From the cell containing the given text, extract its center point as [X, Y] coordinate. 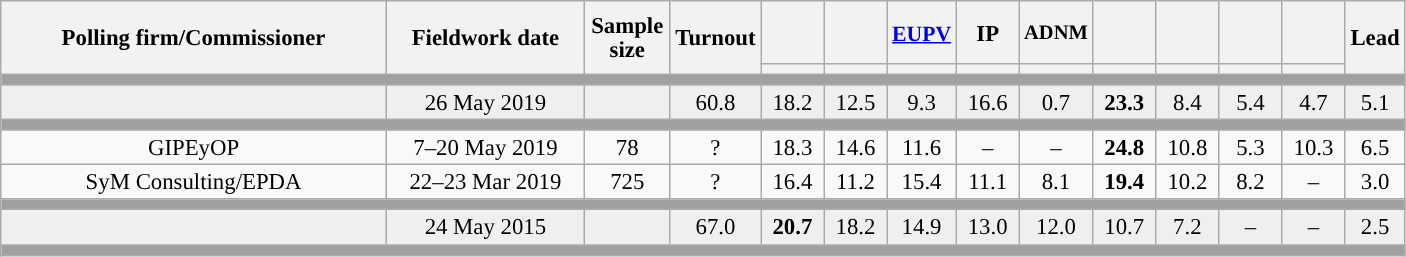
5.1 [1375, 102]
22–23 Mar 2019 [485, 182]
5.4 [1250, 102]
11.6 [922, 148]
9.3 [922, 102]
10.7 [1124, 228]
78 [627, 148]
8.4 [1188, 102]
15.4 [922, 182]
26 May 2019 [485, 102]
EUPV [922, 32]
SyM Consulting/EPDA [194, 182]
13.0 [988, 228]
20.7 [792, 228]
3.0 [1375, 182]
Turnout [716, 38]
12.0 [1056, 228]
7–20 May 2019 [485, 148]
0.7 [1056, 102]
4.7 [1314, 102]
14.9 [922, 228]
6.5 [1375, 148]
Lead [1375, 38]
GIPEyOP [194, 148]
12.5 [856, 102]
8.1 [1056, 182]
725 [627, 182]
16.4 [792, 182]
ADNM [1056, 32]
IP [988, 32]
Fieldwork date [485, 38]
60.8 [716, 102]
2.5 [1375, 228]
19.4 [1124, 182]
10.3 [1314, 148]
11.1 [988, 182]
16.6 [988, 102]
24.8 [1124, 148]
24 May 2015 [485, 228]
7.2 [1188, 228]
67.0 [716, 228]
11.2 [856, 182]
Polling firm/Commissioner [194, 38]
23.3 [1124, 102]
Sample size [627, 38]
5.3 [1250, 148]
14.6 [856, 148]
10.8 [1188, 148]
10.2 [1188, 182]
8.2 [1250, 182]
18.3 [792, 148]
